Output the (X, Y) coordinate of the center of the cell containing the given text.  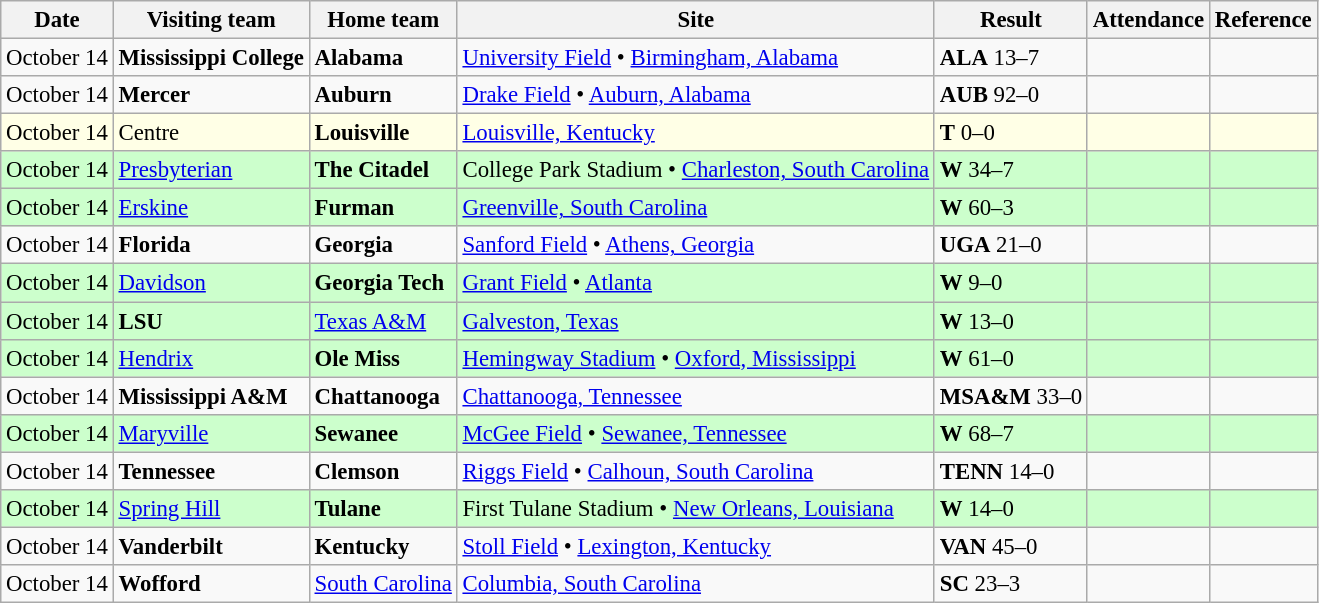
W 34–7 (1010, 170)
Date (57, 20)
Davidson (211, 283)
Stoll Field • Lexington, Kentucky (696, 546)
Hendrix (211, 358)
Galveston, Texas (696, 321)
First Tulane Stadium • New Orleans, Louisiana (696, 509)
Hemingway Stadium • Oxford, Mississippi (696, 358)
Site (696, 20)
Vanderbilt (211, 546)
Erskine (211, 208)
W 13–0 (1010, 321)
W 68–7 (1010, 433)
Greenville, South Carolina (696, 208)
Sewanee (383, 433)
AUB 92–0 (1010, 95)
Mississippi College (211, 58)
W 9–0 (1010, 283)
ALA 13–7 (1010, 58)
Georgia (383, 245)
W 61–0 (1010, 358)
Kentucky (383, 546)
SC 23–3 (1010, 584)
Drake Field • Auburn, Alabama (696, 95)
Wofford (211, 584)
T 0–0 (1010, 133)
W 14–0 (1010, 509)
Chattanooga, Tennessee (696, 396)
VAN 45–0 (1010, 546)
Tulane (383, 509)
Tennessee (211, 471)
LSU (211, 321)
McGee Field • Sewanee, Tennessee (696, 433)
Florida (211, 245)
Clemson (383, 471)
Louisville, Kentucky (696, 133)
TENN 14–0 (1010, 471)
The Citadel (383, 170)
Mississippi A&M (211, 396)
Alabama (383, 58)
Georgia Tech (383, 283)
Reference (1263, 20)
South Carolina (383, 584)
Result (1010, 20)
Sanford Field • Athens, Georgia (696, 245)
Spring Hill (211, 509)
Centre (211, 133)
Home team (383, 20)
Chattanooga (383, 396)
Grant Field • Atlanta (696, 283)
Presbyterian (211, 170)
UGA 21–0 (1010, 245)
Mercer (211, 95)
MSA&M 33–0 (1010, 396)
Riggs Field • Calhoun, South Carolina (696, 471)
Maryville (211, 433)
Auburn (383, 95)
Furman (383, 208)
University Field • Birmingham, Alabama (696, 58)
Columbia, South Carolina (696, 584)
Louisville (383, 133)
Visiting team (211, 20)
Ole Miss (383, 358)
College Park Stadium • Charleston, South Carolina (696, 170)
W 60–3 (1010, 208)
Attendance (1148, 20)
Texas A&M (383, 321)
